Detect which cell encompasses the target text, then output its [x, y] center coordinate. 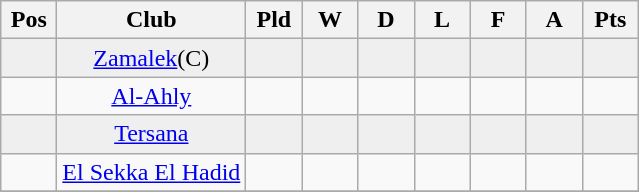
Al-Ahly [152, 96]
Zamalek(C) [152, 58]
A [554, 20]
L [442, 20]
Tersana [152, 134]
Pts [610, 20]
W [330, 20]
El Sekka El Hadid [152, 172]
Club [152, 20]
D [386, 20]
F [498, 20]
Pld [274, 20]
Pos [29, 20]
